Detect which cell encompasses the target text, then output its [X, Y] center coordinate. 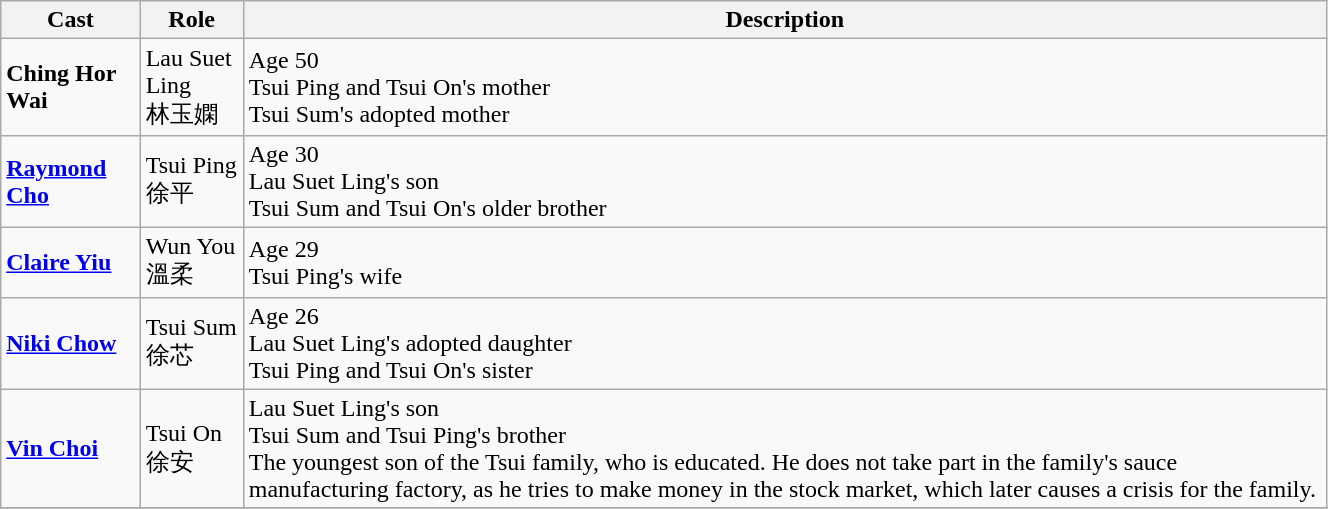
Age 50 Tsui Ping and Tsui On's motherTsui Sum's adopted mother [784, 88]
Tsui On 徐安 [192, 448]
Wun You溫柔 [192, 262]
Age 29 Tsui Ping's wife [784, 262]
Role [192, 20]
Ching Hor Wai [70, 88]
Vin Choi [70, 448]
Age 30 Lau Suet Ling's sonTsui Sum and Tsui On's older brother [784, 181]
Claire Yiu [70, 262]
Tsui Sum徐芯 [192, 343]
Tsui Ping徐平 [192, 181]
Raymond Cho [70, 181]
Niki Chow [70, 343]
Description [784, 20]
Age 26 Lau Suet Ling's adopted daughterTsui Ping and Tsui On's sister [784, 343]
Cast [70, 20]
Lau Suet Ling林玉嫻 [192, 88]
